Extract the [X, Y] coordinate from the center of the cell holding the provided text.  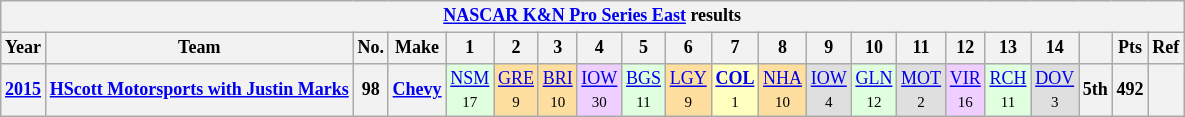
492 [1130, 90]
9 [828, 48]
No. [370, 48]
NSM17 [470, 90]
14 [1055, 48]
BRI10 [558, 90]
1 [470, 48]
8 [783, 48]
GRE9 [516, 90]
IOW30 [600, 90]
IOW4 [828, 90]
2 [516, 48]
Year [24, 48]
COL1 [735, 90]
Chevy [417, 90]
5 [644, 48]
12 [965, 48]
Make [417, 48]
98 [370, 90]
HScott Motorsports with Justin Marks [199, 90]
7 [735, 48]
RCH11 [1008, 90]
NASCAR K&N Pro Series East results [592, 16]
10 [874, 48]
GLN12 [874, 90]
VIR16 [965, 90]
LGY9 [688, 90]
Ref [1166, 48]
NHA10 [783, 90]
Pts [1130, 48]
4 [600, 48]
3 [558, 48]
13 [1008, 48]
2015 [24, 90]
6 [688, 48]
11 [922, 48]
BGS11 [644, 90]
Team [199, 48]
DOV3 [1055, 90]
5th [1095, 90]
MOT2 [922, 90]
